Locate the cell with the specified text and output its (X, Y) center coordinate. 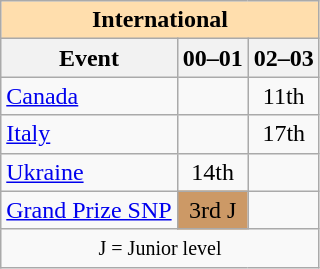
International (160, 20)
00–01 (212, 58)
3rd J (212, 210)
J = Junior level (160, 248)
14th (212, 172)
11th (284, 96)
17th (284, 134)
Grand Prize SNP (89, 210)
Ukraine (89, 172)
02–03 (284, 58)
Canada (89, 96)
Italy (89, 134)
Event (89, 58)
